Locate the cell with the specified text and output its [X, Y] center coordinate. 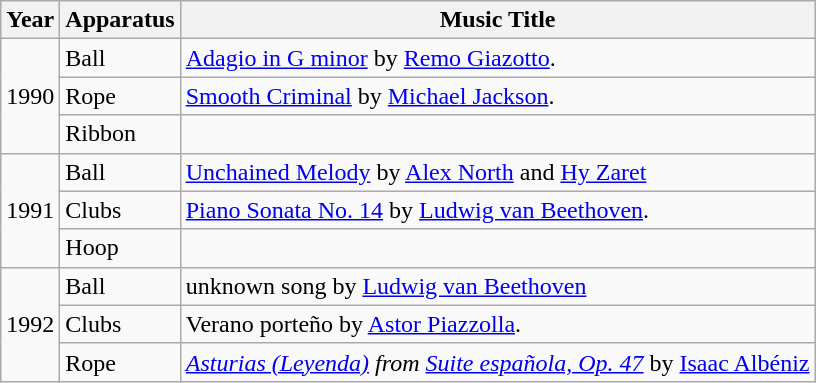
Unchained Melody by Alex North and Hy Zaret [498, 172]
Smooth Criminal by Michael Jackson. [498, 96]
Hoop [120, 248]
1990 [30, 96]
1992 [30, 324]
Apparatus [120, 20]
Year [30, 20]
unknown song by Ludwig van Beethoven [498, 286]
Piano Sonata No. 14 by Ludwig van Beethoven. [498, 210]
Verano porteño by Astor Piazzolla. [498, 324]
Asturias (Leyenda) from Suite española, Op. 47 by Isaac Albéniz [498, 362]
Ribbon [120, 134]
Adagio in G minor by Remo Giazotto. [498, 58]
Music Title [498, 20]
1991 [30, 210]
